Output the [x, y] coordinate of the center of the cell containing the given text.  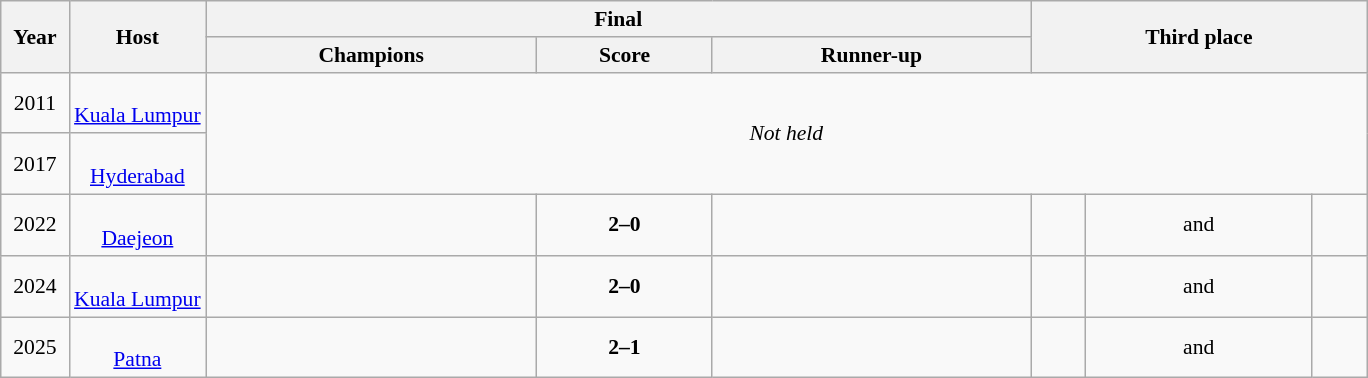
Score [624, 55]
Final [618, 19]
Not held [786, 133]
Champions [372, 55]
Host [138, 36]
Runner-up [872, 55]
Third place [1199, 36]
Daejeon [138, 226]
2017 [35, 164]
2–1 [624, 348]
2011 [35, 102]
2022 [35, 226]
Year [35, 36]
2025 [35, 348]
2024 [35, 286]
Patna [138, 348]
Hyderabad [138, 164]
